Locate the cell with the specified text and output its [X, Y] center coordinate. 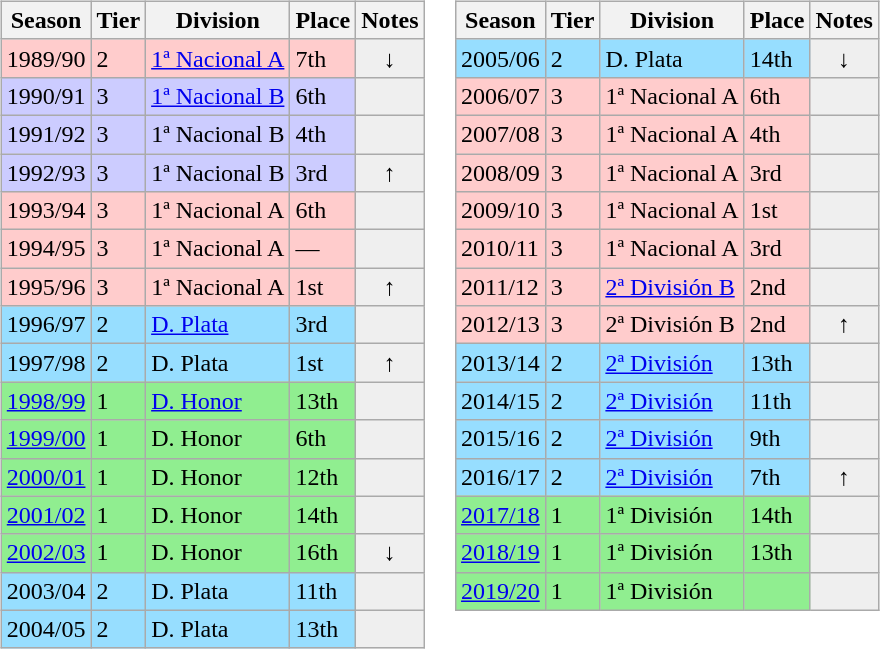
1995/96 [46, 287]
2013/14 [501, 363]
2009/10 [501, 211]
2003/04 [46, 591]
2007/08 [501, 134]
2016/17 [501, 477]
2011/12 [501, 287]
2015/16 [501, 439]
2008/09 [501, 173]
1989/90 [46, 58]
2000/01 [46, 477]
2004/05 [46, 629]
1997/98 [46, 363]
16th [323, 553]
1996/97 [46, 325]
1993/94 [46, 211]
2017/18 [501, 515]
2006/07 [501, 96]
2012/13 [501, 325]
— [323, 249]
2014/15 [501, 401]
2018/19 [501, 553]
1994/95 [46, 249]
2001/02 [46, 515]
12th [323, 477]
2002/03 [46, 553]
1998/99 [46, 401]
2005/06 [501, 58]
1992/93 [46, 173]
2019/20 [501, 591]
1991/92 [46, 134]
9th [777, 439]
1990/91 [46, 96]
1999/00 [46, 439]
2010/11 [501, 249]
